Provide the (x, y) coordinate of the cell's center where the given text is located.  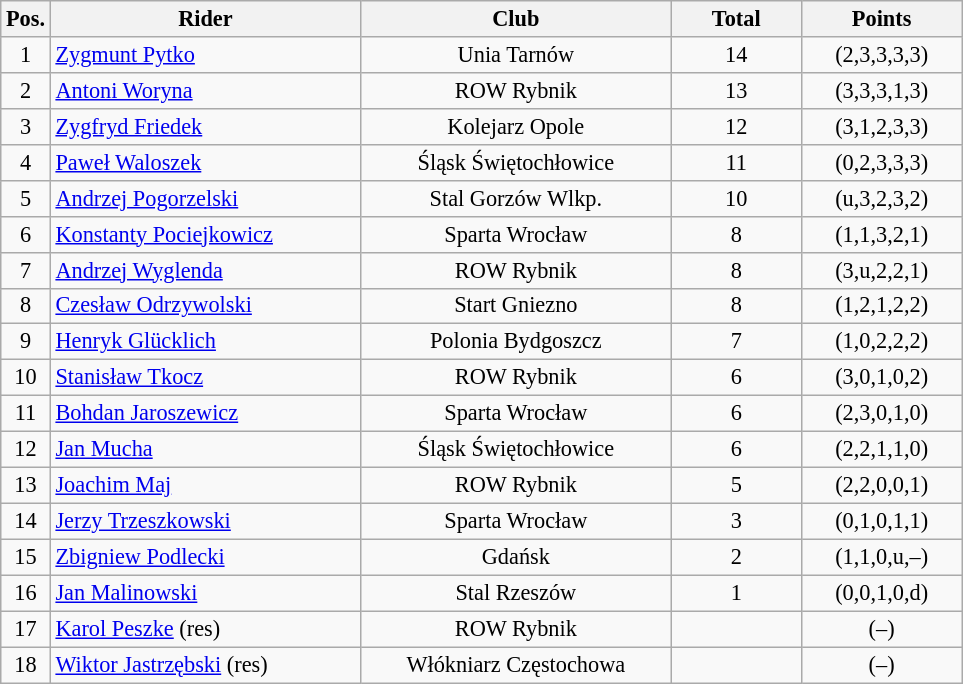
(3,0,1,0,2) (881, 378)
Total (736, 19)
Stal Rzeszów (516, 593)
4 (26, 162)
16 (26, 593)
(0,2,3,3,3) (881, 162)
(2,2,1,1,0) (881, 450)
Zbigniew Podlecki (205, 557)
Unia Tarnów (516, 55)
Włókniarz Częstochowa (516, 665)
Andrzej Pogorzelski (205, 198)
(3,3,3,1,3) (881, 90)
Club (516, 19)
Antoni Woryna (205, 90)
(3,u,2,2,1) (881, 270)
Czesław Odrzywolski (205, 306)
Paweł Waloszek (205, 162)
Gdańsk (516, 557)
Kolejarz Opole (516, 126)
Points (881, 19)
(0,0,1,0,d) (881, 593)
(2,2,0,0,1) (881, 485)
Rider (205, 19)
17 (26, 629)
Start Gniezno (516, 306)
(1,2,1,2,2) (881, 306)
(u,3,2,3,2) (881, 198)
Bohdan Jaroszewicz (205, 414)
Jerzy Trzeszkowski (205, 521)
Karol Peszke (res) (205, 629)
18 (26, 665)
Jan Malinowski (205, 593)
Stanisław Tkocz (205, 378)
(1,0,2,2,2) (881, 342)
(2,3,3,3,3) (881, 55)
Pos. (26, 19)
(2,3,0,1,0) (881, 414)
Stal Gorzów Wlkp. (516, 198)
Jan Mucha (205, 450)
Joachim Maj (205, 485)
Zygfryd Friedek (205, 126)
(0,1,0,1,1) (881, 521)
Wiktor Jastrzębski (res) (205, 665)
Polonia Bydgoszcz (516, 342)
Andrzej Wyglenda (205, 270)
(1,1,0,u,–) (881, 557)
Zygmunt Pytko (205, 55)
9 (26, 342)
Henryk Glücklich (205, 342)
15 (26, 557)
Konstanty Pociejkowicz (205, 234)
(1,1,3,2,1) (881, 234)
(3,1,2,3,3) (881, 126)
